Return [X, Y] of the center of cell containing provided text 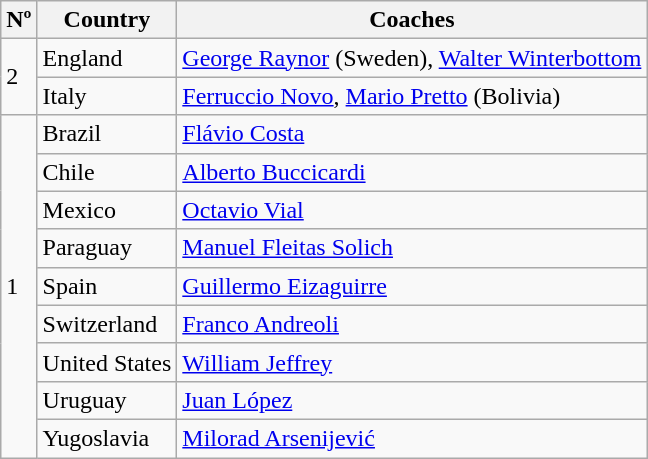
Switzerland [107, 324]
Italy [107, 96]
Spain [107, 286]
Yugoslavia [107, 438]
Flávio Costa [412, 134]
2 [19, 77]
Uruguay [107, 400]
Milorad Arsenijević [412, 438]
England [107, 58]
Brazil [107, 134]
Franco Andreoli [412, 324]
Coaches [412, 20]
William Jeffrey [412, 362]
Alberto Buccicardi [412, 172]
Ferruccio Novo, Mario Pretto (Bolivia) [412, 96]
Paraguay [107, 248]
Chile [107, 172]
Mexico [107, 210]
Nº [19, 20]
Country [107, 20]
Manuel Fleitas Solich [412, 248]
Juan López [412, 400]
Octavio Vial [412, 210]
United States [107, 362]
1 [19, 286]
Guillermo Eizaguirre [412, 286]
George Raynor (Sweden), Walter Winterbottom [412, 58]
